Determine the [X, Y] coordinate at the center of the cell enclosing the given text.  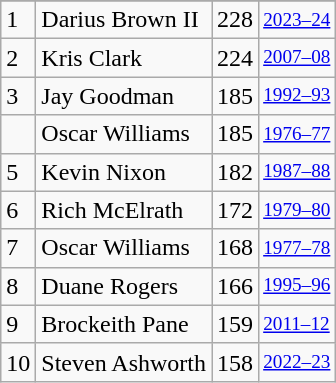
Kevin Nixon [124, 172]
2022–23 [297, 362]
228 [236, 20]
6 [18, 210]
Jay Goodman [124, 96]
Steven Ashworth [124, 362]
1 [18, 20]
182 [236, 172]
159 [236, 324]
2011–12 [297, 324]
2023–24 [297, 20]
Duane Rogers [124, 286]
8 [18, 286]
2007–08 [297, 58]
1987–88 [297, 172]
172 [236, 210]
158 [236, 362]
1979–80 [297, 210]
1976–77 [297, 134]
Kris Clark [124, 58]
7 [18, 248]
1992–93 [297, 96]
224 [236, 58]
Rich McElrath [124, 210]
Darius Brown II [124, 20]
1995–96 [297, 286]
166 [236, 286]
Brockeith Pane [124, 324]
168 [236, 248]
1977–78 [297, 248]
10 [18, 362]
2 [18, 58]
5 [18, 172]
9 [18, 324]
3 [18, 96]
